Extract the [X, Y] coordinate from the center of the cell holding the provided text.  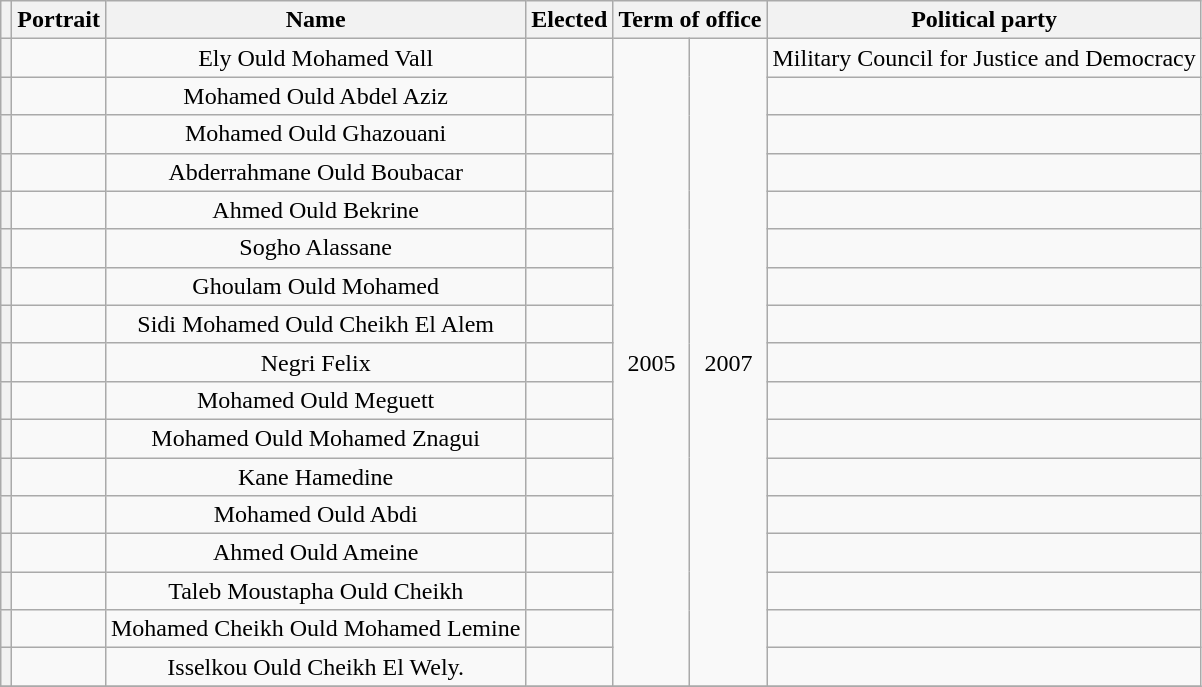
Ahmed Ould Bekrine [315, 210]
Mohamed Ould Ghazouani [315, 134]
Negri Felix [315, 362]
Mohamed Ould Abdi [315, 515]
Military Council for Justice and Democracy [984, 58]
2007 [728, 362]
Kane Hamedine [315, 477]
Mohamed Ould Meguett [315, 400]
Mohamed Ould Abdel Aziz [315, 96]
Abderrahmane Ould Boubacar [315, 172]
Ahmed Ould Ameine [315, 553]
Sogho Alassane [315, 248]
Mohamed Ould Mohamed Znagui [315, 438]
Sidi Mohamed Ould Cheikh El Alem [315, 324]
Term of office [690, 20]
Name [315, 20]
Isselkou Ould Cheikh El Wely. [315, 667]
Elected [570, 20]
Ely Ould Mohamed Vall [315, 58]
Mohamed Cheikh Ould Mohamed Lemine [315, 629]
2005 [652, 362]
Ghoulam Ould Mohamed [315, 286]
Political party [984, 20]
Taleb Moustapha Ould Cheikh [315, 591]
Portrait [59, 20]
